Return [X, Y] of the center of cell containing provided text 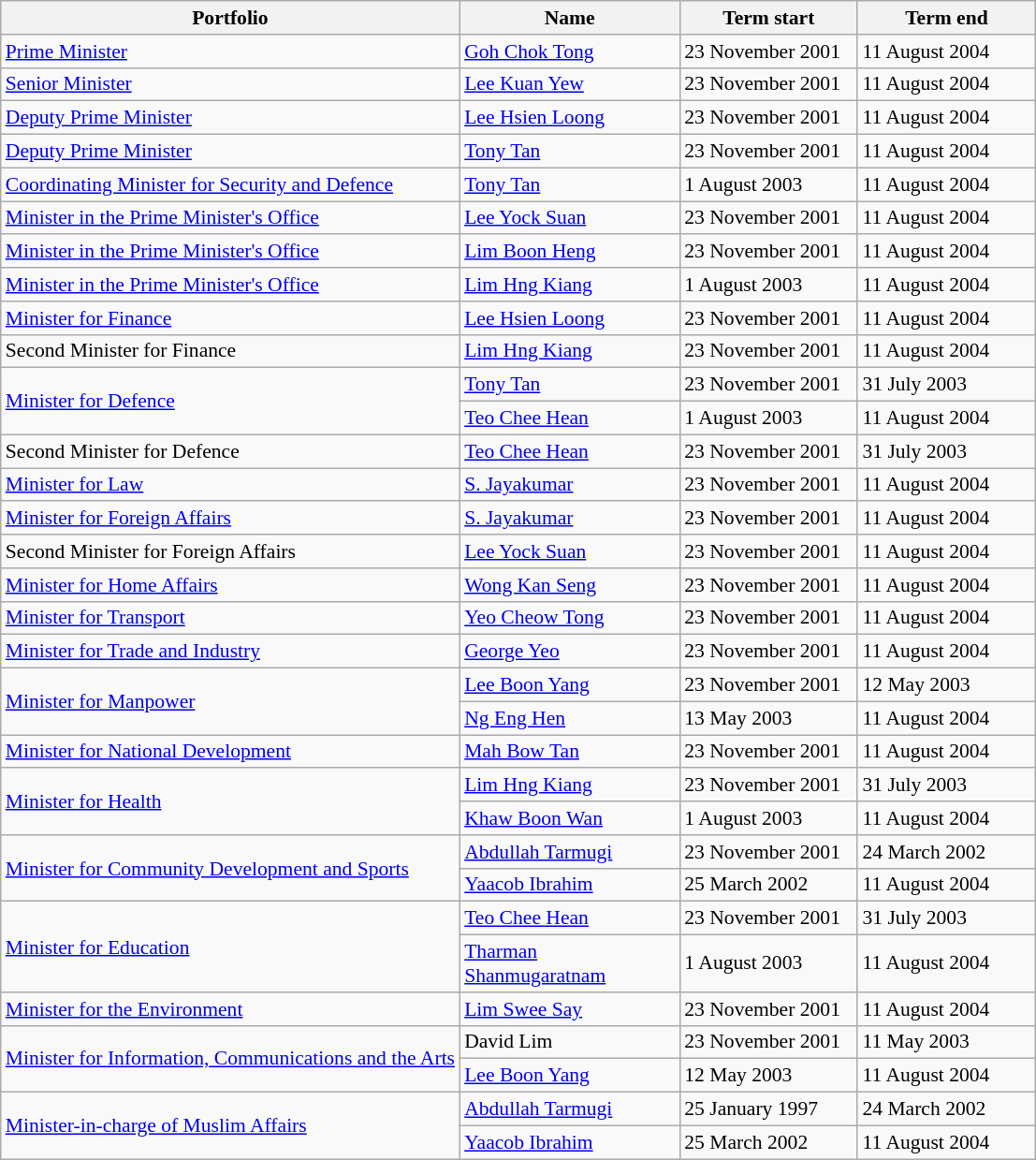
David Lim [569, 1042]
13 May 2003 [768, 718]
Mah Bow Tan [569, 752]
Minister for Manpower [230, 702]
Minister for Community Development and Sports [230, 869]
Minister for National Development [230, 752]
Term start [768, 18]
Lim Swee Say [569, 1009]
Term end [946, 18]
Minister-in-charge of Muslim Affairs [230, 1125]
Minister for Finance [230, 318]
Tharman Shanmugaratnam [569, 964]
Minister for Health [230, 801]
Minister for Education [230, 947]
Second Minister for Defence [230, 451]
Minister for Home Affairs [230, 585]
Minister for Trade and Industry [230, 652]
Minister for the Environment [230, 1009]
Second Minister for Foreign Affairs [230, 551]
Prime Minister [230, 51]
Coordinating Minister for Security and Defence [230, 184]
25 January 1997 [768, 1109]
George Yeo [569, 652]
Yeo Cheow Tong [569, 618]
Minister for Foreign Affairs [230, 519]
Lee Kuan Yew [569, 84]
Senior Minister [230, 84]
Minister for Information, Communications and the Arts [230, 1058]
Minister for Law [230, 485]
Minister for Defence [230, 401]
Minister for Transport [230, 618]
Name [569, 18]
Khaw Boon Wan [569, 818]
Wong Kan Seng [569, 585]
Lim Boon Heng [569, 252]
Portfolio [230, 18]
Second Minister for Finance [230, 351]
Ng Eng Hen [569, 718]
Goh Chok Tong [569, 51]
11 May 2003 [946, 1042]
